Capture the cell that displays the provided text and extract its [x, y] central coordinate. 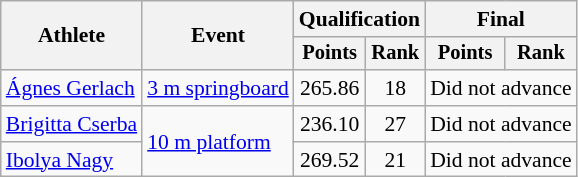
27 [396, 124]
Ágnes Gerlach [72, 88]
10 m platform [218, 142]
236.10 [330, 124]
18 [396, 88]
Brigitta Cserba [72, 124]
Athlete [72, 36]
3 m springboard [218, 88]
Event [218, 36]
265.86 [330, 88]
Qualification [360, 19]
Final [501, 19]
